Find where the given text appears and provide that cell's center as [x, y] coordinate. 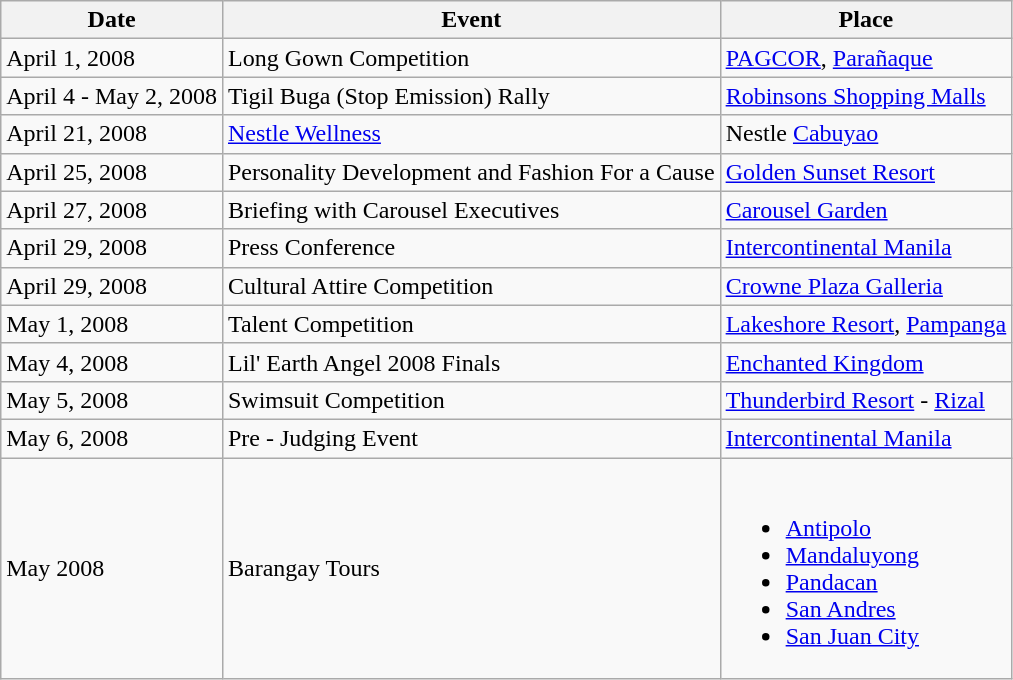
May 4, 2008 [112, 362]
Lakeshore Resort, Pampanga [866, 324]
May 2008 [112, 568]
Personality Development and Fashion For a Cause [471, 172]
April 27, 2008 [112, 210]
May 1, 2008 [112, 324]
Swimsuit Competition [471, 400]
Briefing with Carousel Executives [471, 210]
Carousel Garden [866, 210]
Enchanted Kingdom [866, 362]
Barangay Tours [471, 568]
April 4 - May 2, 2008 [112, 96]
May 6, 2008 [112, 438]
Thunderbird Resort - Rizal [866, 400]
April 25, 2008 [112, 172]
Long Gown Competition [471, 58]
Talent Competition [471, 324]
Robinsons Shopping Malls [866, 96]
Pre - Judging Event [471, 438]
Date [112, 20]
Press Conference [471, 248]
April 1, 2008 [112, 58]
Tigil Buga (Stop Emission) Rally [471, 96]
Nestle Cabuyao [866, 134]
Lil' Earth Angel 2008 Finals [471, 362]
AntipoloMandaluyongPandacanSan AndresSan Juan City [866, 568]
Cultural Attire Competition [471, 286]
Crowne Plaza Galleria [866, 286]
Nestle Wellness [471, 134]
Event [471, 20]
May 5, 2008 [112, 400]
Golden Sunset Resort [866, 172]
April 21, 2008 [112, 134]
Place [866, 20]
PAGCOR, Parañaque [866, 58]
